Identify which cell holds the provided text, then report its [x, y] central coordinate. 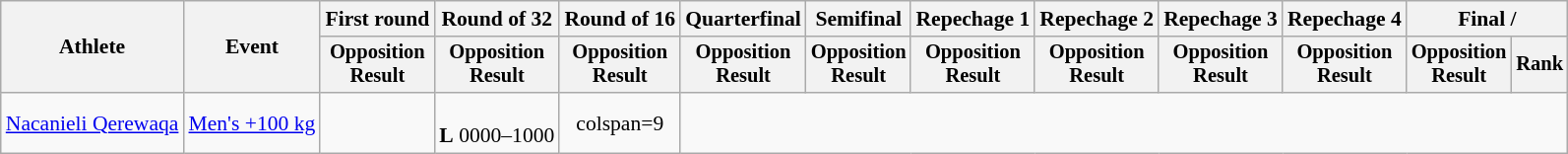
Repechage 3 [1221, 19]
Repechage 4 [1345, 19]
colspan=9 [620, 122]
Event [252, 47]
Athlete [93, 47]
Semifinal [858, 19]
Rank [1539, 65]
Nacanieli Qerewaqa [93, 122]
Round of 32 [496, 19]
Round of 16 [620, 19]
L 0000–1000 [496, 122]
Final / [1487, 19]
Men's +100 kg [252, 122]
First round [377, 19]
Quarterfinal [743, 19]
Repechage 1 [972, 19]
Repechage 2 [1097, 19]
